For the text-containing cell, return its midpoint in (X, Y) coordinate format. 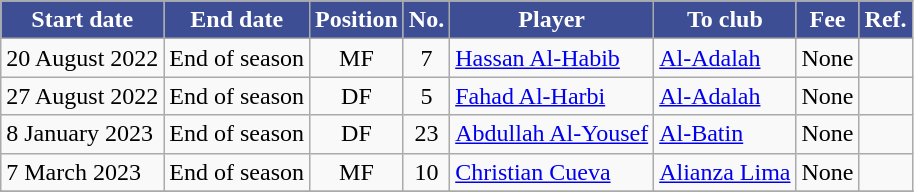
5 (426, 96)
Fee (828, 20)
8 January 2023 (82, 134)
7 (426, 58)
20 August 2022 (82, 58)
Ref. (886, 20)
Position (357, 20)
Abdullah Al-Yousef (552, 134)
End date (237, 20)
Player (552, 20)
Hassan Al-Habib (552, 58)
Alianza Lima (725, 172)
23 (426, 134)
7 March 2023 (82, 172)
To club (725, 20)
10 (426, 172)
Al-Batin (725, 134)
Fahad Al-Harbi (552, 96)
Christian Cueva (552, 172)
27 August 2022 (82, 96)
No. (426, 20)
Start date (82, 20)
